Find where the given text appears and provide that cell's center as (X, Y) coordinate. 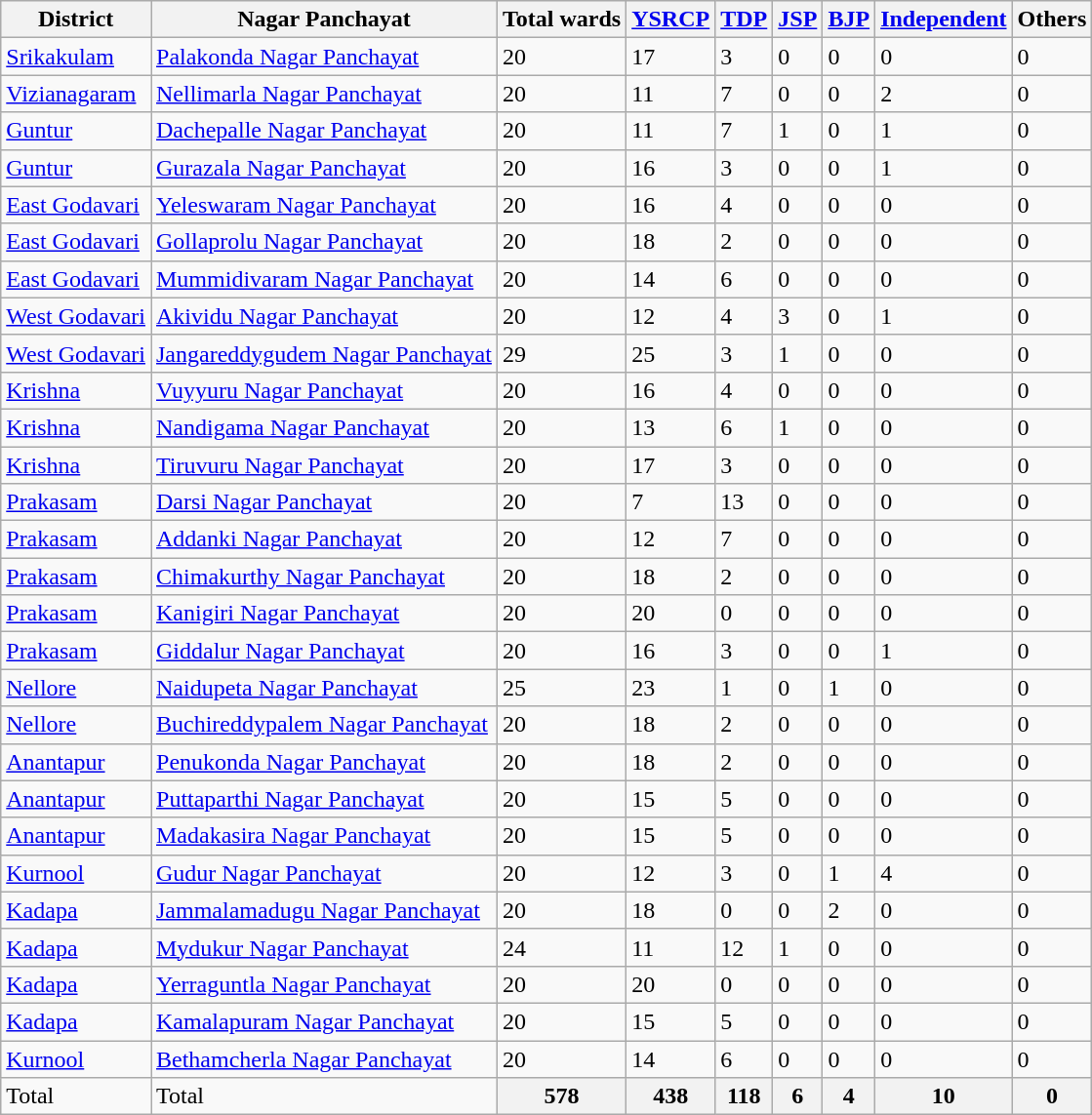
Total wards (561, 20)
Jammalamadugu Nagar Panchayat (324, 910)
578 (561, 1096)
29 (561, 353)
YSRCP (671, 20)
118 (744, 1096)
10 (944, 1096)
Addanki Nagar Panchayat (324, 539)
Vuyyuru Nagar Panchayat (324, 390)
Others (1052, 20)
Madakasira Nagar Panchayat (324, 836)
Srikakulam (76, 57)
Chimakurthy Nagar Panchayat (324, 577)
BJP (849, 20)
District (76, 20)
Independent (944, 20)
Jangareddygudem Nagar Panchayat (324, 353)
Nandigama Nagar Panchayat (324, 427)
Naidupeta Nagar Panchayat (324, 688)
Tiruvuru Nagar Panchayat (324, 465)
Akividu Nagar Panchayat (324, 316)
TDP (744, 20)
24 (561, 947)
Penukonda Nagar Panchayat (324, 762)
Yerraguntla Nagar Panchayat (324, 984)
Puttaparthi Nagar Panchayat (324, 799)
Yeleswaram Nagar Panchayat (324, 205)
Vizianagaram (76, 94)
Bethamcherla Nagar Panchayat (324, 1058)
Darsi Nagar Panchayat (324, 502)
Nagar Panchayat (324, 20)
Gurazala Nagar Panchayat (324, 168)
Buchireddypalem Nagar Panchayat (324, 725)
Mydukur Nagar Panchayat (324, 947)
Kamalapuram Nagar Panchayat (324, 1021)
Gudur Nagar Panchayat (324, 873)
JSP (798, 20)
Mummidivaram Nagar Panchayat (324, 279)
23 (671, 688)
Gollaprolu Nagar Panchayat (324, 242)
Kanigiri Nagar Panchayat (324, 614)
438 (671, 1096)
Palakonda Nagar Panchayat (324, 57)
Nellimarla Nagar Panchayat (324, 94)
Giddalur Nagar Panchayat (324, 651)
Dachepalle Nagar Panchayat (324, 131)
